Search for the cell housing the specified text and yield its (x, y) center coordinate. 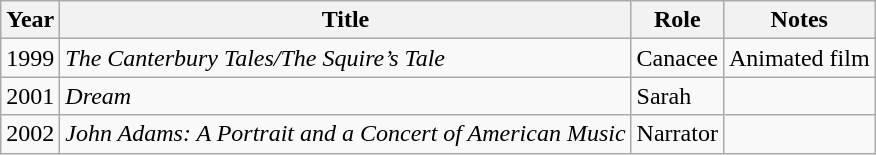
1999 (30, 58)
The Canterbury Tales/The Squire’s Tale (346, 58)
Role (677, 20)
Sarah (677, 96)
2001 (30, 96)
2002 (30, 134)
Year (30, 20)
John Adams: A Portrait and a Concert of American Music (346, 134)
Title (346, 20)
Narrator (677, 134)
Dream (346, 96)
Notes (799, 20)
Animated film (799, 58)
Canacee (677, 58)
